Return the [x, y] coordinate for the center point of the cell that contains the specified text.  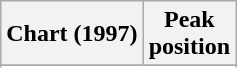
Chart (1997) [72, 34]
Peakposition [189, 34]
